Detect which cell encompasses the target text, then output its [X, Y] center coordinate. 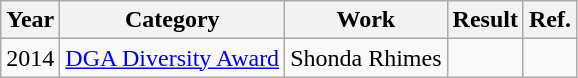
2014 [30, 58]
Shonda Rhimes [366, 58]
Ref. [550, 20]
Year [30, 20]
Work [366, 20]
Result [485, 20]
Category [172, 20]
DGA Diversity Award [172, 58]
